Determine the [x, y] coordinate at the center of the cell enclosing the given text.  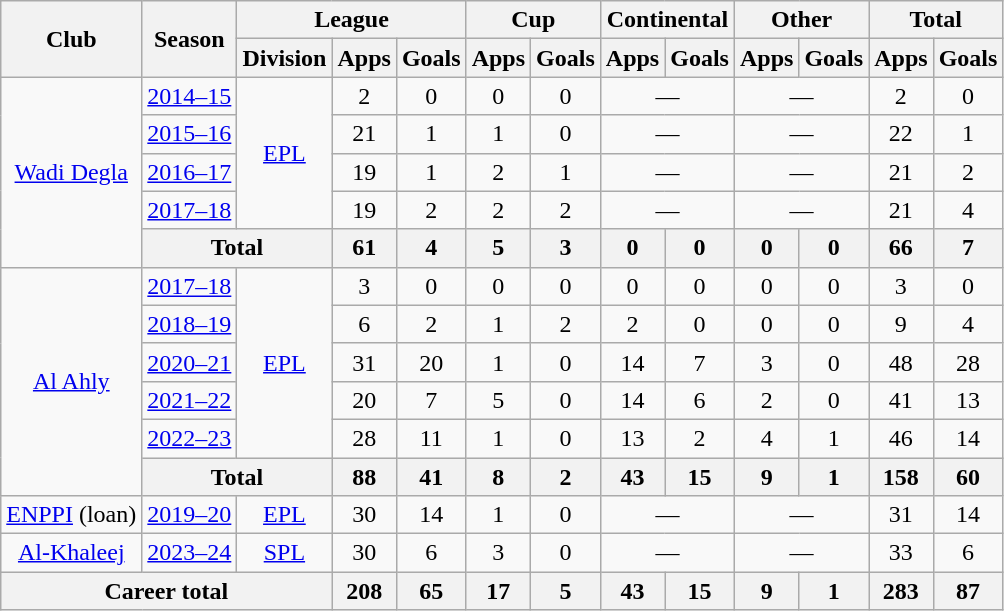
League [352, 20]
208 [364, 591]
8 [498, 477]
Club [72, 39]
158 [901, 477]
Al-Khaleej [72, 553]
Career total [166, 591]
Division [284, 58]
2022–23 [190, 438]
60 [968, 477]
Wadi Degla [72, 172]
33 [901, 553]
2015–16 [190, 134]
2019–20 [190, 515]
283 [901, 591]
66 [901, 248]
2016–17 [190, 172]
SPL [284, 553]
17 [498, 591]
22 [901, 134]
Cup [533, 20]
2014–15 [190, 96]
2023–24 [190, 553]
ENPPI (loan) [72, 515]
11 [431, 438]
Other [801, 20]
65 [431, 591]
48 [901, 362]
2020–21 [190, 362]
Al Ahly [72, 381]
46 [901, 438]
2018–19 [190, 324]
Continental [667, 20]
87 [968, 591]
2021–22 [190, 400]
88 [364, 477]
61 [364, 248]
Season [190, 39]
